Pinpoint the cell where the given text exists, returning its (x, y) midpoint coordinate. 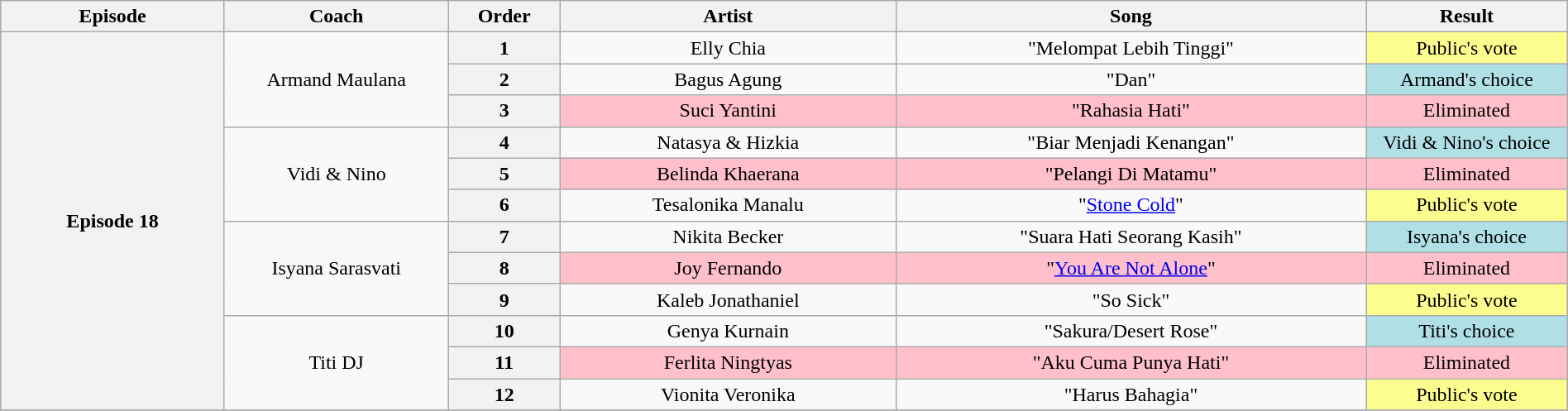
"Pelangi Di Matamu" (1131, 174)
Elly Chia (728, 48)
Result (1467, 17)
Bagus Agung (728, 79)
Belinda Khaerana (728, 174)
"Melompat Lebih Tinggi" (1131, 48)
8 (504, 268)
4 (504, 142)
Suci Yantini (728, 111)
Armand's choice (1467, 79)
11 (504, 362)
"Sakura/Desert Rose" (1131, 331)
Ferlita Ningtyas (728, 362)
"Biar Menjadi Kenangan" (1131, 142)
Song (1131, 17)
6 (504, 205)
Kaleb Jonathaniel (728, 299)
2 (504, 79)
Tesalonika Manalu (728, 205)
Order (504, 17)
Titi DJ (336, 362)
"Suara Hati Seorang Kasih" (1131, 237)
"Dan" (1131, 79)
Isyana Sarasvati (336, 268)
12 (504, 394)
Isyana's choice (1467, 237)
"You Are Not Alone" (1131, 268)
"So Sick" (1131, 299)
3 (504, 111)
Genya Kurnain (728, 331)
Joy Fernando (728, 268)
"Rahasia Hati" (1131, 111)
7 (504, 237)
Vionita Veronika (728, 394)
10 (504, 331)
Artist (728, 17)
1 (504, 48)
Nikita Becker (728, 237)
Natasya & Hizkia (728, 142)
"Harus Bahagia" (1131, 394)
Titi's choice (1467, 331)
Episode (112, 17)
"Stone Cold" (1131, 205)
Coach (336, 17)
Vidi & Nino's choice (1467, 142)
5 (504, 174)
Armand Maulana (336, 79)
"Aku Cuma Punya Hati" (1131, 362)
Episode 18 (112, 222)
Vidi & Nino (336, 174)
9 (504, 299)
